Provide the (X, Y) coordinate of the cell's center where the given text is located.  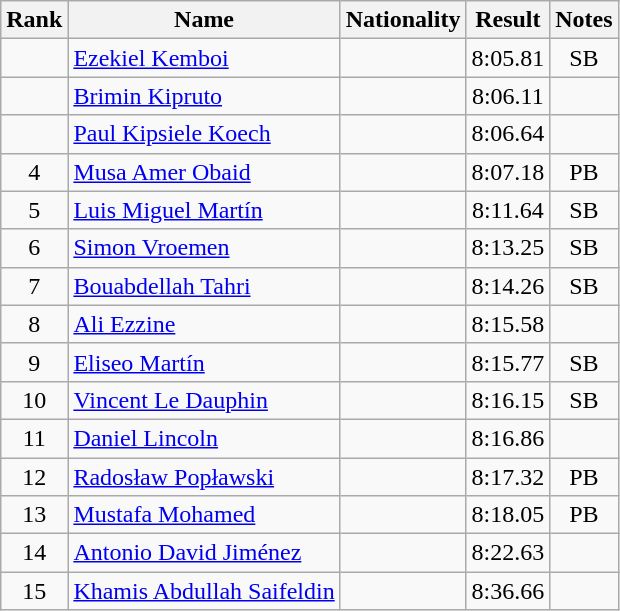
Rank (34, 20)
8:15.58 (508, 324)
8:07.18 (508, 172)
Musa Amer Obaid (204, 172)
Bouabdellah Tahri (204, 286)
8:16.15 (508, 400)
Brimin Kipruto (204, 96)
8:06.11 (508, 96)
Ezekiel Kemboi (204, 58)
Notes (584, 20)
8:06.64 (508, 134)
8:14.26 (508, 286)
11 (34, 438)
Khamis Abdullah Saifeldin (204, 591)
4 (34, 172)
8:36.66 (508, 591)
8:05.81 (508, 58)
13 (34, 515)
5 (34, 210)
Ali Ezzine (204, 324)
8:22.63 (508, 553)
8 (34, 324)
12 (34, 477)
Simon Vroemen (204, 248)
7 (34, 286)
8:11.64 (508, 210)
Mustafa Mohamed (204, 515)
Antonio David Jiménez (204, 553)
9 (34, 362)
10 (34, 400)
Paul Kipsiele Koech (204, 134)
Luis Miguel Martín (204, 210)
14 (34, 553)
6 (34, 248)
8:17.32 (508, 477)
Daniel Lincoln (204, 438)
15 (34, 591)
8:18.05 (508, 515)
8:13.25 (508, 248)
Name (204, 20)
8:15.77 (508, 362)
Eliseo Martín (204, 362)
Result (508, 20)
Radosław Popławski (204, 477)
Vincent Le Dauphin (204, 400)
8:16.86 (508, 438)
Nationality (403, 20)
